From the cell containing the given text, extract its center point as (X, Y) coordinate. 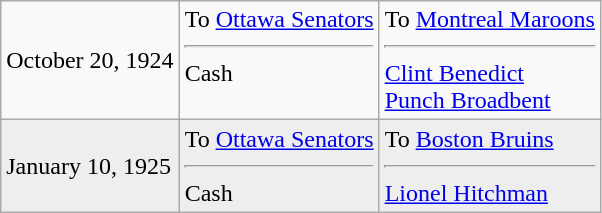
January 10, 1925 (90, 166)
To Montreal MaroonsClint BenedictPunch Broadbent (490, 60)
October 20, 1924 (90, 60)
To Boston BruinsLionel Hitchman (490, 166)
